Locate the cell with the specified text and output its (X, Y) center coordinate. 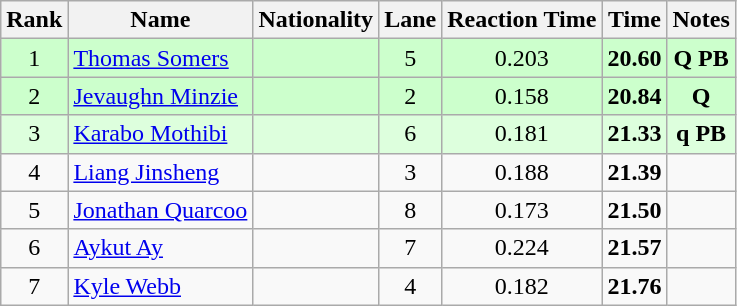
Liang Jinsheng (160, 172)
q PB (701, 134)
Q PB (701, 58)
0.182 (522, 286)
Jevaughn Minzie (160, 96)
0.188 (522, 172)
Jonathan Quarcoo (160, 210)
Name (160, 20)
21.57 (634, 248)
21.76 (634, 286)
Time (634, 20)
Thomas Somers (160, 58)
Kyle Webb (160, 286)
Reaction Time (522, 20)
Notes (701, 20)
0.158 (522, 96)
Q (701, 96)
1 (34, 58)
Lane (410, 20)
Rank (34, 20)
Nationality (316, 20)
20.84 (634, 96)
0.203 (522, 58)
0.224 (522, 248)
20.60 (634, 58)
Aykut Ay (160, 248)
0.173 (522, 210)
Karabo Mothibi (160, 134)
8 (410, 210)
21.33 (634, 134)
21.50 (634, 210)
0.181 (522, 134)
21.39 (634, 172)
